Detect which cell encompasses the target text, then output its (X, Y) center coordinate. 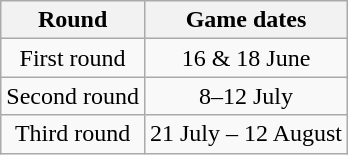
Third round (73, 134)
8–12 July (246, 96)
First round (73, 58)
Round (73, 20)
Second round (73, 96)
Game dates (246, 20)
16 & 18 June (246, 58)
21 July – 12 August (246, 134)
